Detect which cell encompasses the target text, then output its (X, Y) center coordinate. 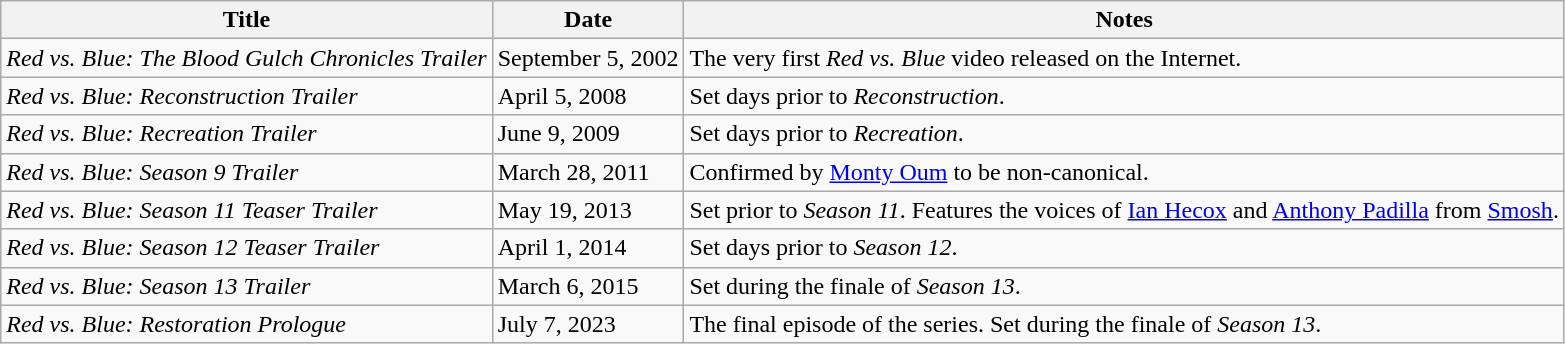
July 7, 2023 (588, 324)
Date (588, 20)
The very first Red vs. Blue video released on the Internet. (1124, 58)
Red vs. Blue: Restoration Prologue (246, 324)
Red vs. Blue: The Blood Gulch Chronicles Trailer (246, 58)
Red vs. Blue: Season 11 Teaser Trailer (246, 210)
Set prior to Season 11. Features the voices of Ian Hecox and Anthony Padilla from Smosh. (1124, 210)
Set days prior to Reconstruction. (1124, 96)
The final episode of the series. Set during the finale of Season 13. (1124, 324)
March 6, 2015 (588, 286)
Red vs. Blue: Season 9 Trailer (246, 172)
Set days prior to Season 12. (1124, 248)
June 9, 2009 (588, 134)
Title (246, 20)
Confirmed by Monty Oum to be non-canonical. (1124, 172)
Set during the finale of Season 13. (1124, 286)
April 5, 2008 (588, 96)
April 1, 2014 (588, 248)
May 19, 2013 (588, 210)
Set days prior to Recreation. (1124, 134)
Notes (1124, 20)
September 5, 2002 (588, 58)
March 28, 2011 (588, 172)
Red vs. Blue: Season 13 Trailer (246, 286)
Red vs. Blue: Recreation Trailer (246, 134)
Red vs. Blue: Reconstruction Trailer (246, 96)
Red vs. Blue: Season 12 Teaser Trailer (246, 248)
